Extract the (X, Y) coordinate from the center of the cell holding the provided text.  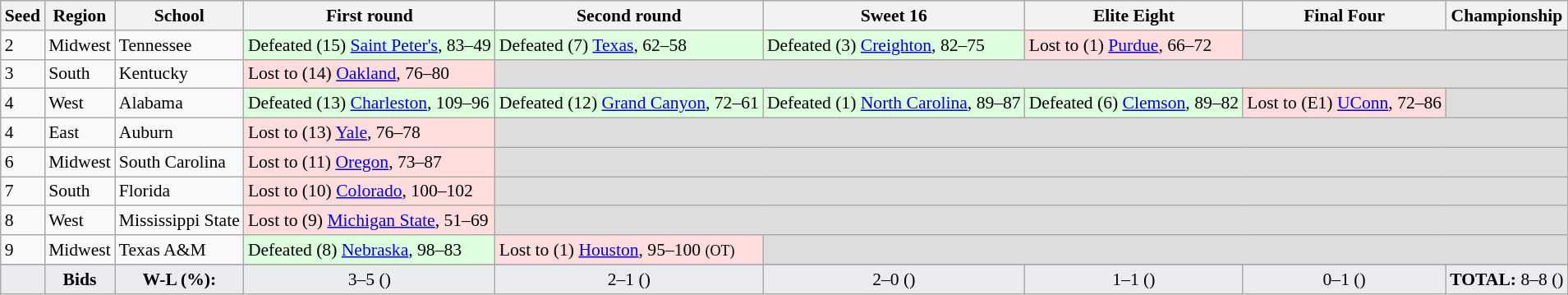
0–1 () (1344, 279)
Second round (629, 16)
Defeated (15) Saint Peter's, 83–49 (370, 45)
2–0 () (894, 279)
Florida (179, 191)
7 (23, 191)
Lost to (11) Oregon, 73–87 (370, 162)
Lost to (E1) UConn, 72–86 (1344, 104)
Alabama (179, 104)
South Carolina (179, 162)
6 (23, 162)
9 (23, 250)
2 (23, 45)
Defeated (12) Grand Canyon, 72–61 (629, 104)
East (80, 133)
Kentucky (179, 74)
Mississippi State (179, 221)
First round (370, 16)
Championship (1506, 16)
TOTAL: 8–8 () (1506, 279)
Tennessee (179, 45)
Lost to (14) Oakland, 76–80 (370, 74)
Lost to (13) Yale, 76–78 (370, 133)
Lost to (1) Houston, 95–100 (OT) (629, 250)
Elite Eight (1134, 16)
Defeated (6) Clemson, 89–82 (1134, 104)
Lost to (9) Michigan State, 51–69 (370, 221)
1–1 () (1134, 279)
Defeated (7) Texas, 62–58 (629, 45)
Defeated (13) Charleston, 109–96 (370, 104)
Defeated (8) Nebraska, 98–83 (370, 250)
3 (23, 74)
Defeated (3) Creighton, 82–75 (894, 45)
Auburn (179, 133)
School (179, 16)
Texas A&M (179, 250)
3–5 () (370, 279)
W-L (%): (179, 279)
Lost to (10) Colorado, 100–102 (370, 191)
Defeated (1) North Carolina, 89–87 (894, 104)
2–1 () (629, 279)
Lost to (1) Purdue, 66–72 (1134, 45)
Bids (80, 279)
Seed (23, 16)
Sweet 16 (894, 16)
Final Four (1344, 16)
Region (80, 16)
8 (23, 221)
